Determine the (X, Y) coordinate at the center of the cell enclosing the given text.  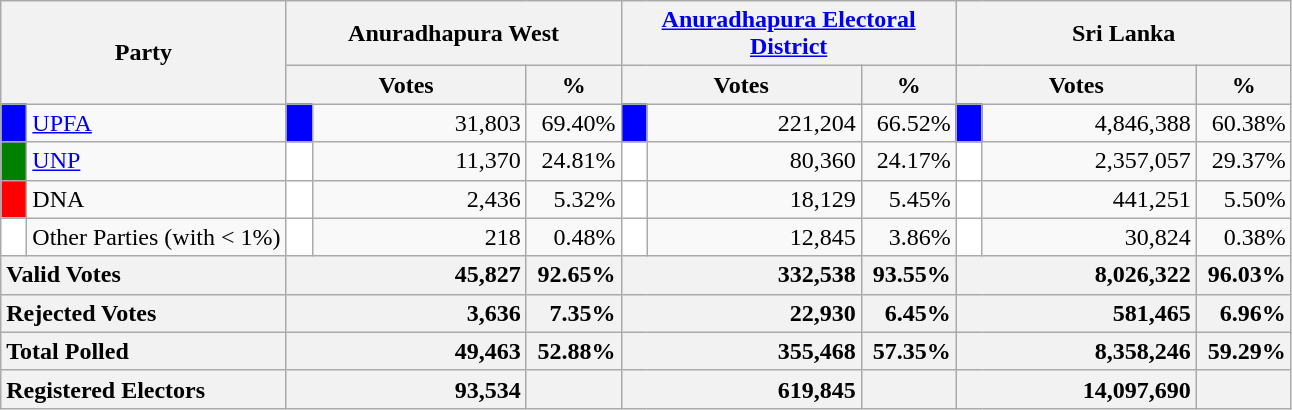
8,026,322 (1076, 275)
Sri Lanka (1124, 34)
Party (144, 52)
11,370 (419, 161)
332,538 (741, 275)
52.88% (574, 351)
3,636 (406, 313)
18,129 (754, 199)
Anuradhapura Electoral District (788, 34)
92.65% (574, 275)
Registered Electors (144, 389)
60.38% (1244, 123)
66.52% (908, 123)
12,845 (754, 237)
7.35% (574, 313)
5.45% (908, 199)
221,204 (754, 123)
49,463 (406, 351)
6.45% (908, 313)
30,824 (1089, 237)
DNA (156, 199)
4,846,388 (1089, 123)
3.86% (908, 237)
Anuradhapura West (454, 34)
96.03% (1244, 275)
5.32% (574, 199)
93,534 (406, 389)
2,357,057 (1089, 161)
24.17% (908, 161)
581,465 (1076, 313)
Rejected Votes (144, 313)
45,827 (406, 275)
80,360 (754, 161)
2,436 (419, 199)
355,468 (741, 351)
218 (419, 237)
6.96% (1244, 313)
93.55% (908, 275)
59.29% (1244, 351)
69.40% (574, 123)
57.35% (908, 351)
UNP (156, 161)
441,251 (1089, 199)
Other Parties (with < 1%) (156, 237)
22,930 (741, 313)
8,358,246 (1076, 351)
UPFA (156, 123)
29.37% (1244, 161)
Valid Votes (144, 275)
0.48% (574, 237)
5.50% (1244, 199)
619,845 (741, 389)
24.81% (574, 161)
Total Polled (144, 351)
31,803 (419, 123)
14,097,690 (1076, 389)
0.38% (1244, 237)
